Output the (x, y) coordinate of the center of the cell containing the given text.  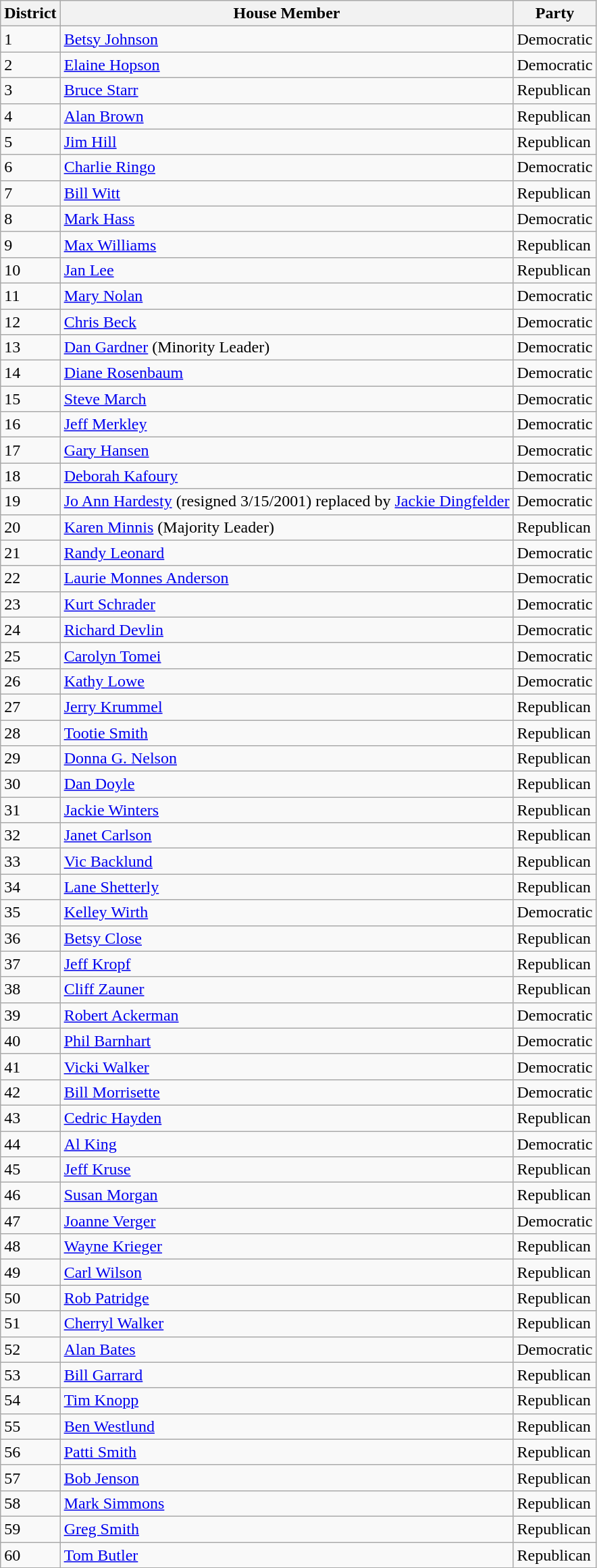
Karen Minnis (Majority Leader) (286, 527)
36 (30, 938)
14 (30, 373)
30 (30, 784)
46 (30, 1195)
Gary Hansen (286, 450)
57 (30, 1478)
28 (30, 732)
55 (30, 1426)
18 (30, 476)
Cedric Hayden (286, 1118)
Jackie Winters (286, 810)
Bill Witt (286, 193)
Betsy Johnson (286, 39)
Vic Backlund (286, 861)
Al King (286, 1144)
9 (30, 244)
Richard Devlin (286, 630)
44 (30, 1144)
1 (30, 39)
21 (30, 553)
48 (30, 1247)
8 (30, 219)
4 (30, 116)
5 (30, 142)
43 (30, 1118)
Mark Hass (286, 219)
52 (30, 1349)
House Member (286, 13)
Phil Barnhart (286, 1041)
59 (30, 1529)
Bill Morrisette (286, 1092)
Steve March (286, 399)
Jo Ann Hardesty (resigned 3/15/2001) replaced by Jackie Dingfelder (286, 502)
13 (30, 348)
Lane Shetterly (286, 887)
Kurt Schrader (286, 604)
Cliff Zauner (286, 990)
Ben Westlund (286, 1426)
Carolyn Tomei (286, 655)
19 (30, 502)
49 (30, 1272)
Jim Hill (286, 142)
51 (30, 1324)
District (30, 13)
Chris Beck (286, 322)
12 (30, 322)
Greg Smith (286, 1529)
33 (30, 861)
50 (30, 1298)
Laurie Monnes Anderson (286, 578)
34 (30, 887)
Mary Nolan (286, 296)
Alan Bates (286, 1349)
26 (30, 681)
Alan Brown (286, 116)
Jeff Kropf (286, 964)
Vicki Walker (286, 1066)
54 (30, 1401)
Jan Lee (286, 270)
3 (30, 90)
Jeff Kruse (286, 1170)
Dan Doyle (286, 784)
Janet Carlson (286, 836)
10 (30, 270)
Wayne Krieger (286, 1247)
Bob Jenson (286, 1478)
35 (30, 913)
31 (30, 810)
Patti Smith (286, 1452)
Tootie Smith (286, 732)
40 (30, 1041)
Kelley Wirth (286, 913)
Donna G. Nelson (286, 759)
23 (30, 604)
27 (30, 707)
32 (30, 836)
45 (30, 1170)
58 (30, 1503)
7 (30, 193)
25 (30, 655)
Carl Wilson (286, 1272)
42 (30, 1092)
Party (555, 13)
20 (30, 527)
Kathy Lowe (286, 681)
Rob Patridge (286, 1298)
11 (30, 296)
15 (30, 399)
Susan Morgan (286, 1195)
17 (30, 450)
22 (30, 578)
41 (30, 1066)
Charlie Ringo (286, 167)
37 (30, 964)
Dan Gardner (Minority Leader) (286, 348)
2 (30, 65)
6 (30, 167)
Diane Rosenbaum (286, 373)
Cherryl Walker (286, 1324)
29 (30, 759)
60 (30, 1555)
Tim Knopp (286, 1401)
Robert Ackerman (286, 1015)
Tom Butler (286, 1555)
Jerry Krummel (286, 707)
Mark Simmons (286, 1503)
Jeff Merkley (286, 425)
56 (30, 1452)
16 (30, 425)
Randy Leonard (286, 553)
Bruce Starr (286, 90)
24 (30, 630)
53 (30, 1375)
39 (30, 1015)
Deborah Kafoury (286, 476)
Max Williams (286, 244)
Bill Garrard (286, 1375)
47 (30, 1221)
38 (30, 990)
Betsy Close (286, 938)
Elaine Hopson (286, 65)
Joanne Verger (286, 1221)
